Locate the cell with the specified text and output its [x, y] center coordinate. 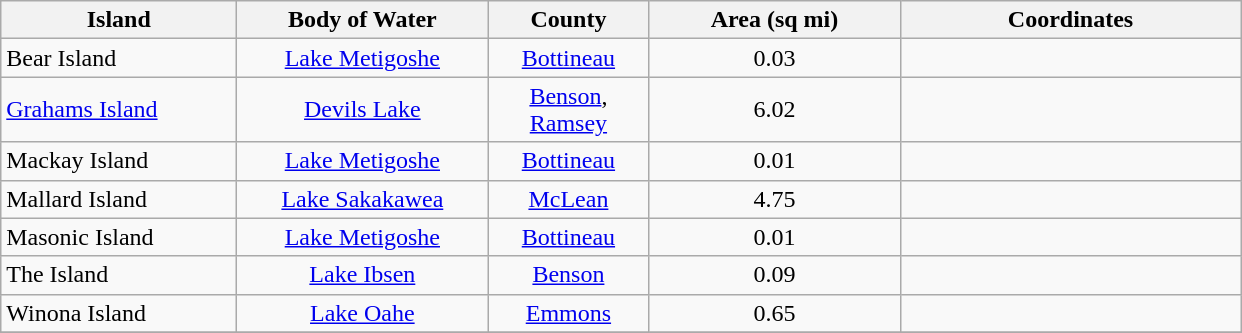
Emmons [568, 313]
Masonic Island [119, 237]
Mallard Island [119, 199]
Bear Island [119, 58]
County [568, 20]
0.09 [774, 275]
Mackay Island [119, 161]
Winona Island [119, 313]
0.03 [774, 58]
Coordinates [1070, 20]
The Island [119, 275]
McLean [568, 199]
Island [119, 20]
4.75 [774, 199]
Lake Sakakawea [362, 199]
Lake Oahe [362, 313]
6.02 [774, 110]
0.65 [774, 313]
Benson [568, 275]
Body of Water [362, 20]
Lake Ibsen [362, 275]
Area (sq mi) [774, 20]
Grahams Island [119, 110]
Devils Lake [362, 110]
Benson, Ramsey [568, 110]
